Return the (X, Y) coordinate for the center point of the cell that contains the specified text.  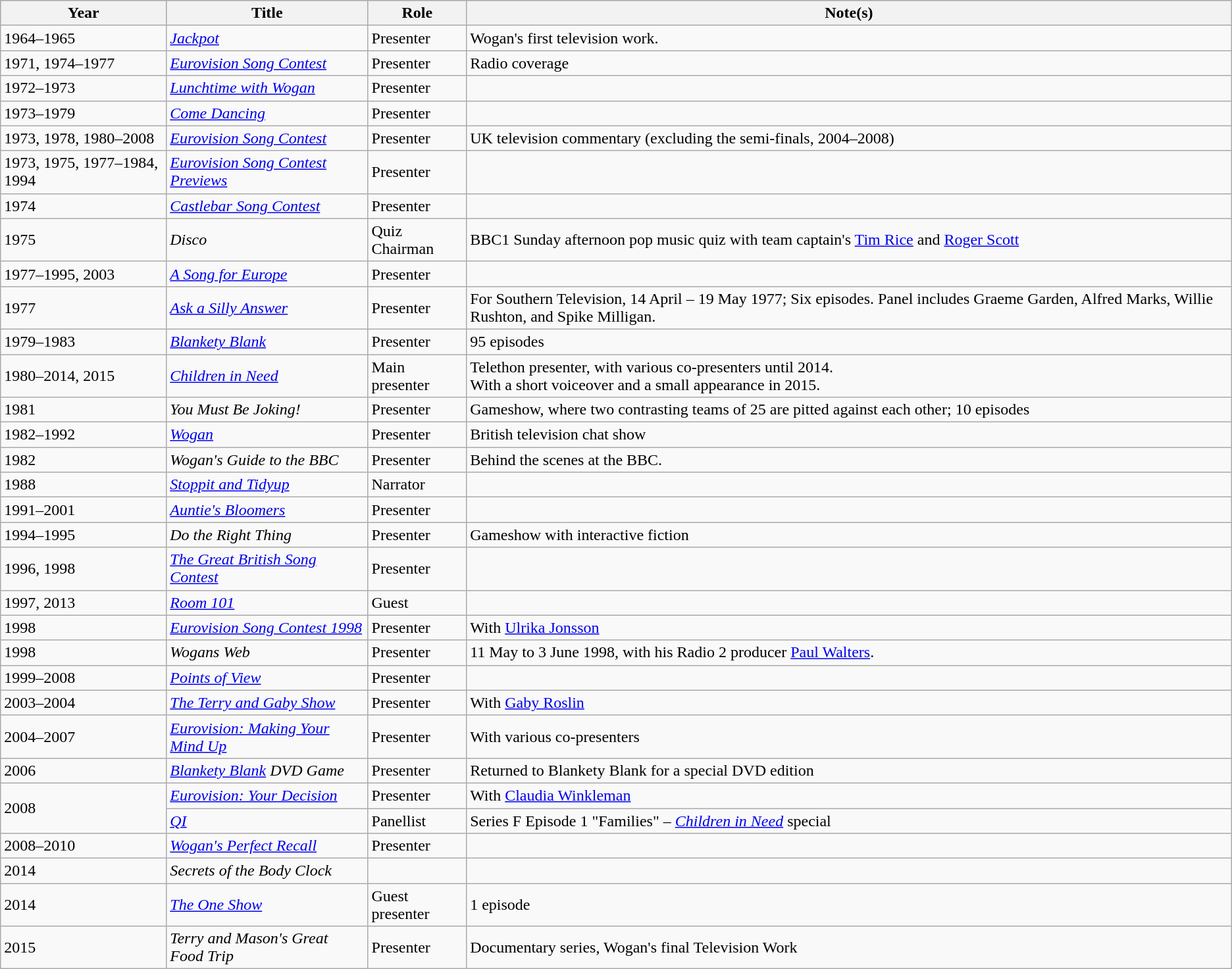
Auntie's Bloomers (267, 510)
Lunchtime with Wogan (267, 88)
Main presenter (417, 375)
Room 101 (267, 603)
Stoppit and Tidyup (267, 485)
Note(s) (849, 13)
The Great British Song Contest (267, 568)
You Must Be Joking! (267, 410)
1977 (84, 308)
1994–1995 (84, 535)
2003–2004 (84, 703)
1999–2008 (84, 678)
1997, 2013 (84, 603)
Telethon presenter, with various co-presenters until 2014. With a short voiceover and a small appearance in 2015. (849, 375)
1991–2001 (84, 510)
Year (84, 13)
Ask a Silly Answer (267, 308)
Title (267, 13)
1977–1995, 2003 (84, 274)
Wogan (267, 435)
Panellist (417, 820)
Radio coverage (849, 63)
2008–2010 (84, 846)
1982–1992 (84, 435)
A Song for Europe (267, 274)
QI (267, 820)
Role (417, 13)
Do the Right Thing (267, 535)
Wogan's Perfect Recall (267, 846)
British television chat show (849, 435)
Blankety Blank DVD Game (267, 770)
Quiz Chairman (417, 239)
1971, 1974–1977 (84, 63)
For Southern Television, 14 April – 19 May 1977; Six episodes. Panel includes Graeme Garden, Alfred Marks, Willie Rushton, and Spike Milligan. (849, 308)
1982 (84, 460)
Series F Episode 1 "Families" – Children in Need special (849, 820)
1980–2014, 2015 (84, 375)
1973–1979 (84, 113)
Eurovision Song Contest Previews (267, 172)
1996, 1998 (84, 568)
Gameshow, where two contrasting teams of 25 are pitted against each other; 10 episodes (849, 410)
95 episodes (849, 341)
With Ulrika Jonsson (849, 628)
The One Show (267, 905)
Returned to Blankety Blank for a special DVD edition (849, 770)
Wogan's first television work. (849, 38)
1972–1973 (84, 88)
With Claudia Winkleman (849, 795)
Guest (417, 603)
Points of View (267, 678)
Eurovision: Making Your Mind Up (267, 737)
Gameshow with interactive fiction (849, 535)
11 May to 3 June 1998, with his Radio 2 producer Paul Walters. (849, 653)
1973, 1975, 1977–1984, 1994 (84, 172)
BBC1 Sunday afternoon pop music quiz with team captain's Tim Rice and Roger Scott (849, 239)
1979–1983 (84, 341)
Wogans Web (267, 653)
Eurovision: Your Decision (267, 795)
2015 (84, 947)
With various co-presenters (849, 737)
Castlebar Song Contest (267, 206)
Guest presenter (417, 905)
Disco (267, 239)
Narrator (417, 485)
With Gaby Roslin (849, 703)
Jackpot (267, 38)
Documentary series, Wogan's final Television Work (849, 947)
Terry and Mason's Great Food Trip (267, 947)
Behind the scenes at the BBC. (849, 460)
2004–2007 (84, 737)
2008 (84, 808)
1981 (84, 410)
Blankety Blank (267, 341)
The Terry and Gaby Show (267, 703)
2006 (84, 770)
Eurovision Song Contest 1998 (267, 628)
1974 (84, 206)
Wogan's Guide to the BBC (267, 460)
1973, 1978, 1980–2008 (84, 138)
1988 (84, 485)
UK television commentary (excluding the semi-finals, 2004–2008) (849, 138)
Come Dancing (267, 113)
Secrets of the Body Clock (267, 871)
1 episode (849, 905)
Children in Need (267, 375)
1975 (84, 239)
1964–1965 (84, 38)
